From the cell containing the given text, extract its center point as (X, Y) coordinate. 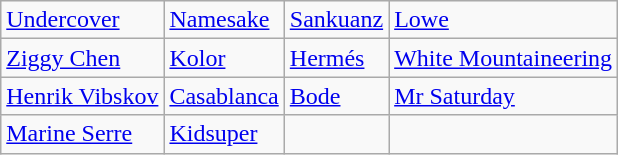
Namesake (224, 20)
Undercover (82, 20)
Mr Saturday (504, 96)
Casablanca (224, 96)
Kidsuper (224, 134)
Ziggy Chen (82, 58)
Marine Serre (82, 134)
Bode (336, 96)
Lowe (504, 20)
Henrik Vibskov (82, 96)
Sankuanz (336, 20)
Hermés (336, 58)
Kolor (224, 58)
White Mountaineering (504, 58)
